Return the [x, y] coordinate for the center point of the cell that contains the specified text.  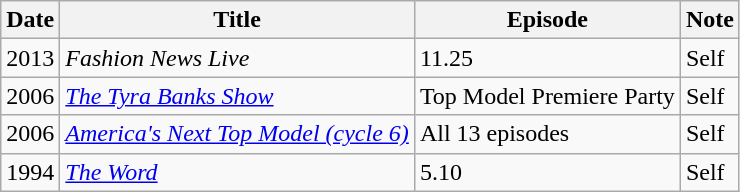
The Word [238, 172]
Episode [547, 20]
All 13 episodes [547, 134]
2013 [30, 58]
Fashion News Live [238, 58]
1994 [30, 172]
Note [710, 20]
5.10 [547, 172]
11.25 [547, 58]
The Tyra Banks Show [238, 96]
Date [30, 20]
Title [238, 20]
Top Model Premiere Party [547, 96]
America's Next Top Model (cycle 6) [238, 134]
